For the text-containing cell, return its midpoint in (x, y) coordinate format. 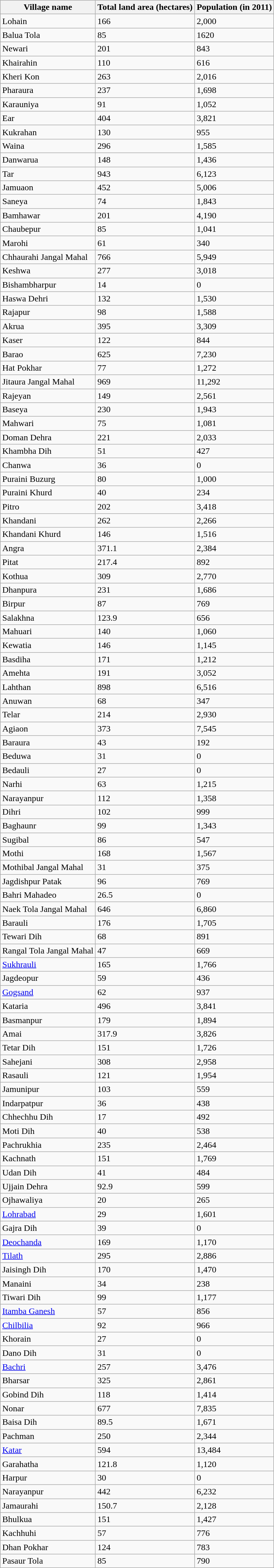
Tewari Dih (48, 937)
436 (234, 978)
2,384 (234, 548)
2,886 (234, 1256)
43 (145, 742)
11,292 (234, 382)
6,516 (234, 687)
230 (145, 410)
2,464 (234, 1145)
Dihri (48, 812)
234 (234, 493)
Bachri (48, 1367)
395 (145, 326)
677 (145, 1408)
Moti Dih (48, 1131)
214 (145, 715)
2,128 (234, 1506)
Bahri Mahadeo (48, 895)
937 (234, 992)
1,215 (234, 784)
Kataria (48, 1006)
77 (145, 368)
3,821 (234, 118)
892 (234, 562)
1,041 (234, 229)
Naek Tola Jangal Mahal (48, 909)
Barauli (48, 923)
Barao (48, 354)
Baghaunr (48, 826)
1,601 (234, 1214)
1,567 (234, 854)
51 (145, 451)
3,841 (234, 1006)
103 (145, 1089)
766 (145, 257)
898 (145, 687)
59 (145, 978)
790 (234, 1561)
Khambha Dih (48, 451)
30 (145, 1478)
202 (145, 507)
776 (234, 1533)
122 (145, 340)
966 (234, 1325)
89.5 (145, 1422)
594 (145, 1450)
Kachnath (48, 1159)
Amai (48, 1034)
484 (234, 1173)
Bedauli (48, 770)
Mothibal Jangal Mahal (48, 867)
221 (145, 437)
999 (234, 812)
Haswa Dehri (48, 299)
80 (145, 479)
62 (145, 992)
Beduwa (48, 756)
231 (145, 590)
Birpur (48, 604)
442 (145, 1491)
Tar (48, 174)
538 (234, 1131)
169 (145, 1242)
Dano Dih (48, 1353)
1,698 (234, 90)
1,516 (234, 534)
91 (145, 104)
1,470 (234, 1269)
844 (234, 340)
112 (145, 798)
309 (145, 576)
265 (234, 1200)
47 (145, 951)
1,145 (234, 645)
955 (234, 132)
Itamba Ganesh (48, 1311)
130 (145, 132)
Bhulkua (48, 1520)
Agiaon (48, 729)
Rajapur (48, 312)
2,344 (234, 1436)
Kewatia (48, 645)
943 (145, 174)
Khandani (48, 520)
Narhi (48, 784)
373 (145, 729)
63 (145, 784)
110 (145, 63)
Khairahin (48, 63)
340 (234, 243)
124 (145, 1547)
Deochanda (48, 1242)
1,052 (234, 104)
102 (145, 812)
Dhanpura (48, 590)
1,436 (234, 160)
170 (145, 1269)
427 (234, 451)
1,585 (234, 146)
92 (145, 1325)
74 (145, 202)
347 (234, 701)
191 (145, 673)
2,958 (234, 1062)
Gobind Dih (48, 1395)
Jamunipur (48, 1089)
Angra (48, 548)
Pharaura (48, 90)
61 (145, 243)
Pasaur Tola (48, 1561)
Jamaurahi (48, 1506)
Baraura (48, 742)
6,232 (234, 1491)
Danwarua (48, 160)
1,343 (234, 826)
616 (234, 63)
Mahuari (48, 632)
165 (145, 964)
646 (145, 909)
1,530 (234, 299)
3,418 (234, 507)
235 (145, 1145)
Dhan Pokhar (48, 1547)
Waina (48, 146)
Jamuaon (48, 188)
1,943 (234, 410)
1,212 (234, 659)
404 (145, 118)
1,177 (234, 1298)
Baisa Dih (48, 1422)
1,272 (234, 368)
Jagdishpur Patak (48, 881)
2,000 (234, 21)
14 (145, 285)
Pachman (48, 1436)
1,060 (234, 632)
Chhaurahi Jangal Mahal (48, 257)
Basmanpur (48, 1020)
Jitaura Jangal Mahal (48, 382)
Tetar Dih (48, 1048)
4,190 (234, 215)
86 (145, 839)
277 (145, 271)
132 (145, 299)
3,476 (234, 1367)
325 (145, 1381)
5,949 (234, 257)
Kheri Kon (48, 77)
1,705 (234, 923)
121 (145, 1076)
150.7 (145, 1506)
856 (234, 1311)
20 (145, 1200)
2,033 (234, 437)
Total land area (hectares) (145, 7)
Kothua (48, 576)
1,170 (234, 1242)
3,826 (234, 1034)
Kaser (48, 340)
5,006 (234, 188)
295 (145, 1256)
1,726 (234, 1048)
783 (234, 1547)
Pitat (48, 562)
Doman Dehra (48, 437)
Keshwa (48, 271)
Salakhna (48, 618)
Newari (48, 49)
1,843 (234, 202)
Balua Tola (48, 35)
Lohain (48, 21)
98 (145, 312)
Puraini Buzurg (48, 479)
2,016 (234, 77)
Hat Pokhar (48, 368)
891 (234, 937)
1,427 (234, 1520)
843 (234, 49)
13,484 (234, 1450)
Basdiha (48, 659)
2,770 (234, 576)
Pachrukhia (48, 1145)
1,686 (234, 590)
7,835 (234, 1408)
Garahatha (48, 1464)
Baseya (48, 410)
Bharsar (48, 1381)
Chaubepur (48, 229)
Khandani Khurd (48, 534)
118 (145, 1395)
438 (234, 1103)
Population (in 2011) (234, 7)
Gajra Dih (48, 1228)
308 (145, 1062)
Manaini (48, 1283)
492 (234, 1117)
1620 (234, 35)
41 (145, 1173)
Mahwari (48, 424)
1,766 (234, 964)
140 (145, 632)
969 (145, 382)
Jaisingh Dih (48, 1269)
262 (145, 520)
Gogsand (48, 992)
39 (145, 1228)
317.9 (145, 1034)
250 (145, 1436)
452 (145, 188)
2,266 (234, 520)
Sugibal (48, 839)
Rajeyan (48, 395)
Marohi (48, 243)
Anuwan (48, 701)
29 (145, 1214)
Chhechhu Dih (48, 1117)
1,954 (234, 1076)
599 (234, 1186)
Udan Dih (48, 1173)
1,358 (234, 798)
257 (145, 1367)
75 (145, 424)
217.4 (145, 562)
Jagdeopur (48, 978)
168 (145, 854)
Bamhawar (48, 215)
296 (145, 146)
263 (145, 77)
1,000 (234, 479)
121.8 (145, 1464)
559 (234, 1089)
Sahejani (48, 1062)
1,671 (234, 1422)
375 (234, 867)
Karauniya (48, 104)
625 (145, 354)
Mothi (48, 854)
Puraini Khurd (48, 493)
26.5 (145, 895)
176 (145, 923)
Village name (48, 7)
Pitro (48, 507)
Bishambharpur (48, 285)
Rangal Tola Jangal Mahal (48, 951)
Saneya (48, 202)
Khorain (48, 1339)
7,545 (234, 729)
179 (145, 1020)
192 (234, 742)
92.9 (145, 1186)
Tilath (48, 1256)
Katar (48, 1450)
17 (145, 1117)
7,230 (234, 354)
1,769 (234, 1159)
Akrua (48, 326)
Chanwa (48, 465)
148 (145, 160)
669 (234, 951)
Amehta (48, 673)
Ear (48, 118)
96 (145, 881)
2,861 (234, 1381)
237 (145, 90)
Harpur (48, 1478)
87 (145, 604)
Ojhawaliya (48, 1200)
123.9 (145, 618)
Lohrabad (48, 1214)
3,052 (234, 673)
166 (145, 21)
171 (145, 659)
6,123 (234, 174)
Tiwari Dih (48, 1298)
Chilbilia (48, 1325)
Sukhrauli (48, 964)
Kukrahan (48, 132)
1,081 (234, 424)
238 (234, 1283)
Nonar (48, 1408)
Rasauli (48, 1076)
Indarpatpur (48, 1103)
Ujjain Dehra (48, 1186)
34 (145, 1283)
656 (234, 618)
547 (234, 839)
149 (145, 395)
6,860 (234, 909)
2,561 (234, 395)
1,414 (234, 1395)
Kachhuhi (48, 1533)
Telar (48, 715)
371.1 (145, 548)
2,930 (234, 715)
Lahthan (48, 687)
3,309 (234, 326)
496 (145, 1006)
1,894 (234, 1020)
1,588 (234, 312)
3,018 (234, 271)
1,120 (234, 1464)
